Search for the cell housing the specified text and yield its [X, Y] center coordinate. 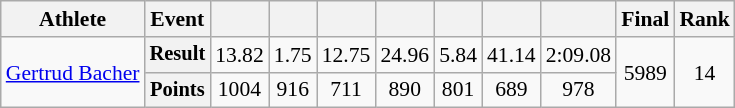
24.96 [404, 55]
14 [704, 72]
689 [512, 90]
Rank [704, 19]
1.75 [293, 55]
Gertrud Bacher [73, 72]
Athlete [73, 19]
978 [578, 90]
Points [178, 90]
Event [178, 19]
Final [645, 19]
916 [293, 90]
711 [346, 90]
5989 [645, 72]
1004 [240, 90]
Result [178, 55]
12.75 [346, 55]
890 [404, 90]
41.14 [512, 55]
801 [458, 90]
5.84 [458, 55]
2:09.08 [578, 55]
13.82 [240, 55]
